Scan for the cell matching the given text and deliver its (x, y) coordinate at center. 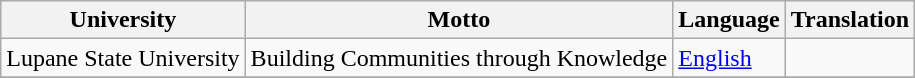
English (729, 58)
Lupane State University (123, 58)
Building Communities through Knowledge (459, 58)
Motto (459, 20)
University (123, 20)
Language (729, 20)
Translation (850, 20)
